Return the [x, y] coordinate for the center point of the cell that contains the specified text.  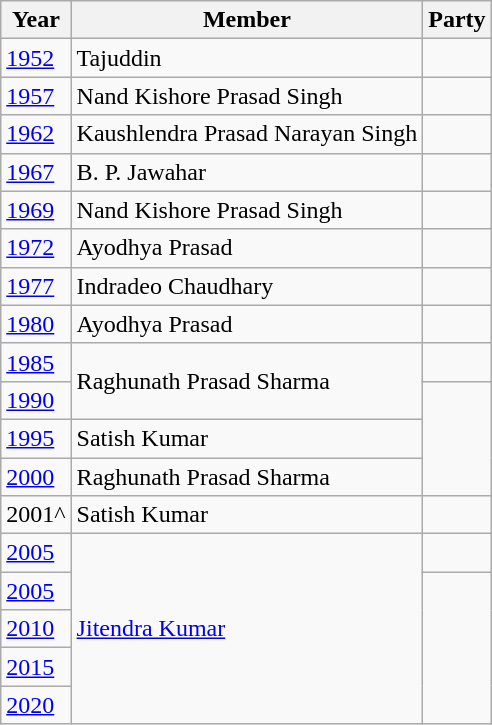
1977 [36, 286]
2020 [36, 705]
2015 [36, 667]
Party [457, 20]
1980 [36, 324]
1972 [36, 248]
1995 [36, 438]
2010 [36, 629]
1990 [36, 400]
Indradeo Chaudhary [247, 286]
1962 [36, 134]
1957 [36, 96]
2000 [36, 477]
2001^ [36, 515]
Member [247, 20]
Kaushlendra Prasad Narayan Singh [247, 134]
1985 [36, 362]
1967 [36, 172]
1969 [36, 210]
Tajuddin [247, 58]
Year [36, 20]
1952 [36, 58]
Jitendra Kumar [247, 629]
B. P. Jawahar [247, 172]
